Scan for the cell matching the given text and deliver its [x, y] coordinate at center. 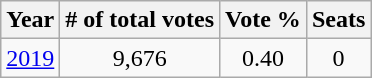
0.40 [264, 58]
Seats [338, 20]
Vote % [264, 20]
Year [30, 20]
0 [338, 58]
# of total votes [140, 20]
2019 [30, 58]
9,676 [140, 58]
